Extract the (X, Y) coordinate from the center of the cell holding the provided text.  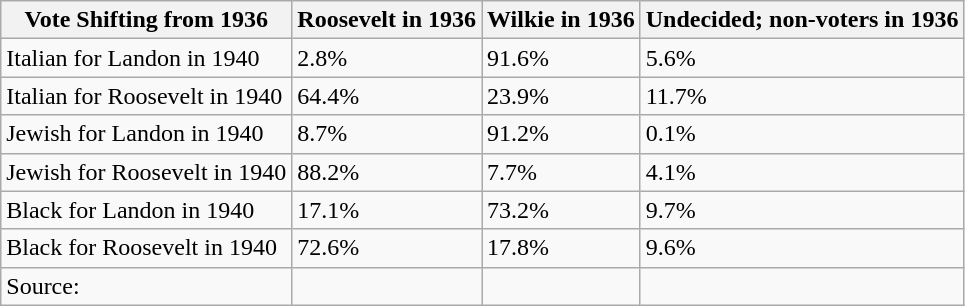
17.8% (562, 248)
Jewish for Landon in 1940 (146, 134)
91.2% (562, 134)
8.7% (387, 134)
73.2% (562, 210)
Italian for Landon in 1940 (146, 58)
Italian for Roosevelt in 1940 (146, 96)
Roosevelt in 1936 (387, 20)
23.9% (562, 96)
72.6% (387, 248)
91.6% (562, 58)
11.7% (802, 96)
64.4% (387, 96)
9.7% (802, 210)
4.1% (802, 172)
17.1% (387, 210)
Undecided; non-voters in 1936 (802, 20)
Wilkie in 1936 (562, 20)
Jewish for Roosevelt in 1940 (146, 172)
Black for Landon in 1940 (146, 210)
Black for Roosevelt in 1940 (146, 248)
9.6% (802, 248)
88.2% (387, 172)
0.1% (802, 134)
5.6% (802, 58)
7.7% (562, 172)
Vote Shifting from 1936 (146, 20)
2.8% (387, 58)
Source: (146, 286)
